Pinpoint the cell where the given text exists, returning its [x, y] midpoint coordinate. 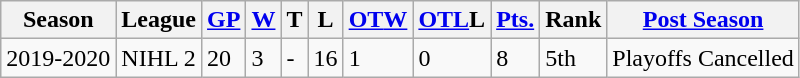
T [294, 20]
8 [516, 58]
OTW [378, 20]
W [264, 20]
Rank [574, 20]
OTLL [452, 20]
0 [452, 58]
1 [378, 58]
Pts. [516, 20]
GP [224, 20]
Season [58, 20]
3 [264, 58]
- [294, 58]
NIHL 2 [159, 58]
20 [224, 58]
L [326, 20]
16 [326, 58]
Post Season [704, 20]
2019-2020 [58, 58]
Playoffs Cancelled [704, 58]
League [159, 20]
5th [574, 58]
